Extract the [X, Y] coordinate from the center of the cell holding the provided text.  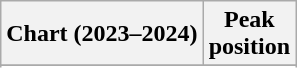
Peakposition [249, 34]
Chart (2023–2024) [102, 34]
